For the text-containing cell, return its midpoint in [X, Y] coordinate format. 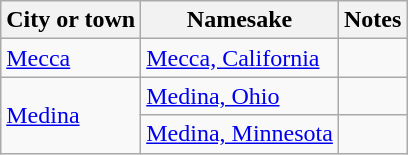
Medina, Minnesota [240, 134]
Mecca, California [240, 58]
Medina, Ohio [240, 96]
Mecca [71, 58]
Medina [71, 115]
Notes [372, 20]
Namesake [240, 20]
City or town [71, 20]
